Output the (X, Y) coordinate of the center of the cell containing the given text.  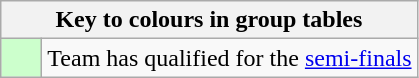
Key to colours in group tables (209, 20)
Team has qualified for the semi-finals (230, 58)
